Extract the (X, Y) coordinate from the center of the cell holding the provided text.  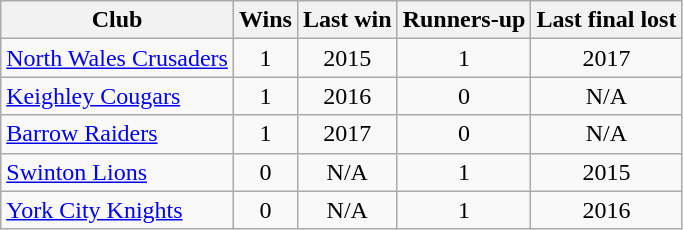
Last win (347, 20)
North Wales Crusaders (118, 58)
York City Knights (118, 210)
Club (118, 20)
Swinton Lions (118, 172)
Runners-up (464, 20)
Wins (265, 20)
Barrow Raiders (118, 134)
Keighley Cougars (118, 96)
Last final lost (606, 20)
